Locate the cell with the specified text and output its [x, y] center coordinate. 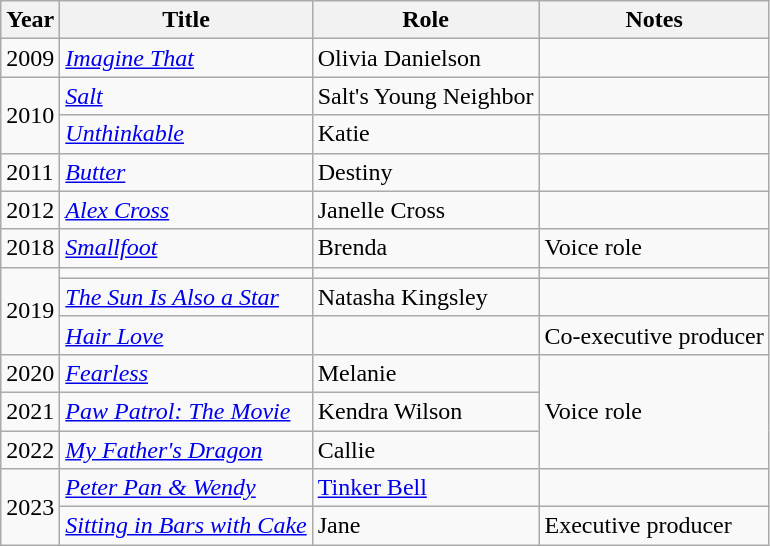
Title [186, 20]
Co-executive producer [654, 335]
Year [30, 20]
Peter Pan & Wendy [186, 488]
2009 [30, 58]
Paw Patrol: The Movie [186, 411]
2021 [30, 411]
Tinker Bell [426, 488]
Olivia Danielson [426, 58]
Janelle Cross [426, 210]
My Father's Dragon [186, 449]
2019 [30, 310]
2012 [30, 210]
Destiny [426, 172]
2010 [30, 115]
Kendra Wilson [426, 411]
2011 [30, 172]
Sitting in Bars with Cake [186, 526]
Executive producer [654, 526]
Katie [426, 134]
Brenda [426, 248]
Smallfoot [186, 248]
Butter [186, 172]
Salt [186, 96]
Callie [426, 449]
Unthinkable [186, 134]
Melanie [426, 373]
Role [426, 20]
Jane [426, 526]
The Sun Is Also a Star [186, 297]
2020 [30, 373]
Alex Cross [186, 210]
Notes [654, 20]
Natasha Kingsley [426, 297]
Fearless [186, 373]
2018 [30, 248]
2022 [30, 449]
2023 [30, 507]
Salt's Young Neighbor [426, 96]
Imagine That [186, 58]
Hair Love [186, 335]
